Search for the cell housing the specified text and yield its (x, y) center coordinate. 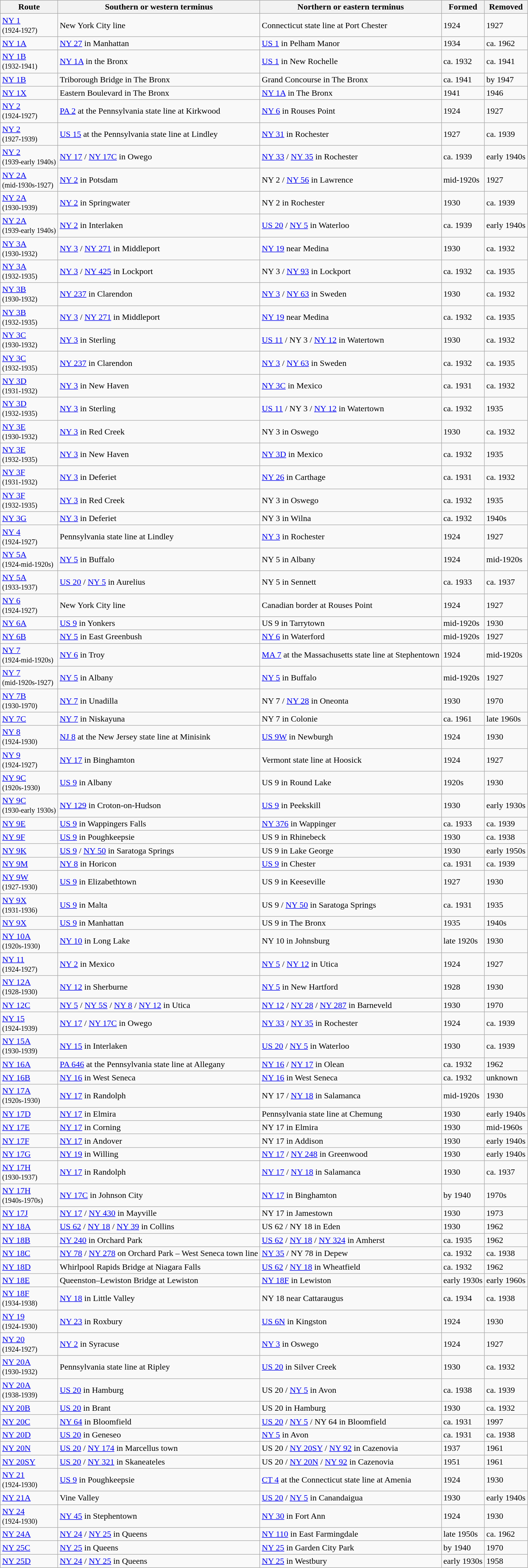
NY 15 in Interlaken (159, 1046)
NY 3C(1932-1935) (29, 363)
US 20 / NY 321 in Skaneateles (159, 1462)
NY 17A(1920s-1930) (29, 1096)
NY 2A(mid-1930s-1927) (29, 179)
NY 23 in Roxbury (159, 1321)
NY 7(1924-mid-1920s) (29, 655)
NY 1B(1932-1941) (29, 61)
NY 8 in Horicon (159, 864)
US 9 in Albany (159, 782)
late 1960s (506, 719)
NY 20D (29, 1435)
NY 3 / NY 93 in Lockport (350, 272)
mid-1960s (506, 1127)
NY 2 in Syracuse (159, 1344)
NY 17 in Jamestown (350, 1213)
NY 25 in Queens (159, 1548)
NY 5 in East Greenbush (159, 637)
NY 25 in Garden City Park (350, 1548)
NY 3D(1931-1932) (29, 386)
US 20 / NY 174 in Marcellus town (159, 1448)
1937 (463, 1448)
US 9 in Chester (350, 864)
NY 1A (29, 43)
US 9 in Manhattan (159, 923)
US 20 / NY 5 in Aurelius (159, 582)
NY 17C in Johnson City (159, 1195)
NY 17J (29, 1213)
NY 12A(1928-1930) (29, 987)
US 9 in Lake George (350, 850)
NY 18E (29, 1280)
NY 11(1924-1927) (29, 964)
US 9 in Round Lake (350, 782)
1997 (506, 1421)
NY 7B(1930-1970) (29, 701)
NY 3F(1932-1935) (29, 500)
NY 24(1924-1930) (29, 1516)
Northern or eastern terminus (350, 7)
1934 (463, 43)
NY 5 / NY 5S / NY 8 / NY 12 in Utica (159, 1005)
NY 17 in Addison (350, 1141)
NY 17D (29, 1114)
NY 17F (29, 1141)
US 62 / NY 18 in Eden (350, 1227)
NY 2(1927-1939) (29, 134)
NY 5 in Sennett (350, 582)
NY 64 in Bloomfield (159, 1421)
NY 15(1924-1939) (29, 1023)
NY 2A(1939-early 1940s) (29, 225)
Queenston–Lewiston Bridge at Lewiston (159, 1280)
US 20 / NY 20SY / NY 92 in Cazenovia (350, 1448)
NY 31 in Rochester (350, 134)
NY 1B (29, 80)
US 20 / NY 5 in Avon (350, 1390)
NY 25D (29, 1561)
Removed (506, 7)
PA 646 at the Pennsylvania state line at Allegany (159, 1064)
US 15 at the Pennsylvania state line at Lindley (159, 134)
US 62 / NY 18 in Wheatfield (350, 1267)
MA 7 at the Massachusetts state line at Stephentown (350, 655)
NY 4(1924-1927) (29, 536)
NY 7(mid-1920s-1927) (29, 678)
NY 19 in Willing (159, 1154)
NY 6 in Waterford (350, 637)
NY 1A in the Bronx (159, 61)
unknown (506, 1078)
NY 17E (29, 1127)
NY 376 in Wappinger (350, 824)
NY 2 / NY 56 in Lawrence (350, 179)
NY 6B (29, 637)
NY 2 in Springwater (159, 203)
NY 18C (29, 1253)
early 1950s (506, 850)
NY 20A(1938-1939) (29, 1390)
Vermont state line at Hoosick (350, 760)
US 9 in Wappingers Falls (159, 824)
NY 18A (29, 1227)
NY 6A (29, 623)
NY 9(1924-1927) (29, 760)
Vine Valley (159, 1498)
NY 7 in Niskayuna (159, 719)
NY 9C(1920s-1930) (29, 782)
NY 7 in Unadilla (159, 701)
US 6N in Kingston (350, 1321)
Southern or western terminus (159, 7)
NY 1A in The Bronx (350, 93)
NY 20N (29, 1448)
US 20 in Silver Creek (350, 1367)
US 20 / NY 5 / NY 64 in Bloomfield (350, 1421)
NY 2 in Interlaken (159, 225)
NY 3 in Rochester (350, 536)
Eastern Boulevard in The Bronx (159, 93)
NY 24A (29, 1534)
NY 12 in Sherburne (159, 987)
late 1950s (463, 1534)
Pennsylvania state line at Lindley (159, 536)
1958 (506, 1561)
1928 (463, 987)
NY 15A(1930-1939) (29, 1046)
ca. 1934 (463, 1298)
US 1 in New Rochelle (350, 61)
NY 2(1924-1927) (29, 111)
US 9 in Keeseville (350, 882)
NY 9X(1931-1936) (29, 905)
NY 1(1924-1927) (29, 25)
NY 19(1924-1930) (29, 1321)
NY 17H(1930-1937) (29, 1172)
NY 18 near Cattaraugus (350, 1298)
NY 2(1939-early 1940s) (29, 157)
Route (29, 7)
NY 2 in Mexico (159, 964)
NY 18F(1934-1938) (29, 1298)
PA 2 at the Pennsylvania state line at Kirkwood (159, 111)
NY 3B(1930-1932) (29, 294)
Whirlpool Rapids Bridge at Niagara Falls (159, 1267)
NY 2A(1930-1939) (29, 203)
NY 16A (29, 1064)
NY 17 in Andover (159, 1141)
NY 20(1924-1927) (29, 1344)
NY 16B (29, 1078)
NY 5A(1933-1937) (29, 582)
1970s (506, 1195)
NY 1X (29, 93)
NY 5 in Avon (350, 1435)
NY 6 in Rouses Point (350, 111)
NY 18D (29, 1267)
US 20 / NY 20N / NY 92 in Cazenovia (350, 1462)
US 9 in Elizabethtown (159, 882)
NY 21A (29, 1498)
US 20 in Geneseo (159, 1435)
NY 3 / NY 425 in Lockport (159, 272)
NY 3C(1930-1932) (29, 340)
US 9W in Newburgh (350, 737)
NY 10 in Johnsburg (350, 941)
NY 17 / NY 248 in Greenwood (350, 1154)
NY 7 / NY 28 in Oneonta (350, 701)
US 62 / NY 18 / NY 39 in Collins (159, 1227)
NY 12 / NY 28 / NY 287 in Barneveld (350, 1005)
late 1920s (463, 941)
NY 18B (29, 1240)
1951 (463, 1462)
1973 (506, 1213)
NY 3B(1932-1935) (29, 317)
NY 3E(1930-1932) (29, 431)
Formed (463, 7)
NY 25C (29, 1548)
NY 240 in Orchard Park (159, 1240)
NY 5A(1924-mid-1920s) (29, 559)
NY 3G (29, 518)
NY 20SY (29, 1462)
1920s (463, 782)
NY 9X (29, 923)
Canadian border at Rouses Point (350, 605)
NY 12C (29, 1005)
NY 20A(1930-1932) (29, 1367)
NY 9C(1930-early 1930s) (29, 806)
US 9 in Peekskill (350, 806)
Triborough Bridge in The Bronx (159, 80)
NY 20C (29, 1421)
NY 17 in Corning (159, 1127)
NY 5 / NY 12 in Utica (350, 964)
Connecticut state line at Port Chester (350, 25)
NY 20B (29, 1408)
NY 3 in Wilna (350, 518)
NY 6(1924-1927) (29, 605)
NY 25 in Westbury (350, 1561)
NY 78 / NY 278 on Orchard Park – West Seneca town line (159, 1253)
US 9 in Rhinebeck (350, 837)
Pennsylvania state line at Ripley (159, 1367)
NY 3A(1932-1935) (29, 272)
NY 3C in Mexico (350, 386)
NJ 8 at the New Jersey state line at Minisink (159, 737)
1946 (506, 93)
NY 9K (29, 850)
NY 45 in Stephentown (159, 1516)
NY 7 in Colonie (350, 719)
NY 30 in Fort Ann (350, 1516)
NY 17G (29, 1154)
NY 10 in Long Lake (159, 941)
US 20 / NY 5 in Canandaigua (350, 1498)
NY 3E(1932-1935) (29, 455)
US 9 in Tarrytown (350, 623)
US 20 in Brant (159, 1408)
early 1960s (506, 1280)
Grand Concourse in The Bronx (350, 80)
US 1 in Pelham Manor (350, 43)
NY 17 / NY 430 in Mayville (159, 1213)
NY 3A(1930-1932) (29, 248)
NY 8(1924-1930) (29, 737)
NY 35 / NY 78 in Depew (350, 1253)
NY 26 in Carthage (350, 477)
NY 5 in New Hartford (350, 987)
US 9 in Malta (159, 905)
NY 6 in Troy (159, 655)
NY 3D in Mexico (350, 455)
NY 110 in East Farmingdale (350, 1534)
NY 3D(1932-1935) (29, 409)
US 9 in Yonkers (159, 623)
NY 9F (29, 837)
NY 3F(1931-1932) (29, 477)
NY 17H(1940s-1970s) (29, 1195)
NY 129 in Croton-on-Hudson (159, 806)
NY 10A(1920s-1930) (29, 941)
NY 7C (29, 719)
NY 9E (29, 824)
NY 16 / NY 17 in Olean (350, 1064)
NY 9M (29, 864)
NY 2 in Potsdam (159, 179)
CT 4 at the Connecticut state line at Amenia (350, 1480)
US 62 / NY 18 / NY 324 in Amherst (350, 1240)
NY 18F in Lewiston (350, 1280)
by 1947 (506, 80)
US 9 in The Bronx (350, 923)
NY 2 in Rochester (350, 203)
ca. 1961 (463, 719)
NY 27 in Manhattan (159, 43)
Pennsylvania state line at Chemung (350, 1114)
1941 (463, 93)
NY 18 in Little Valley (159, 1298)
NY 21(1924-1930) (29, 1480)
NY 9W(1927-1930) (29, 882)
